Scan for the cell matching the given text and deliver its (X, Y) coordinate at center. 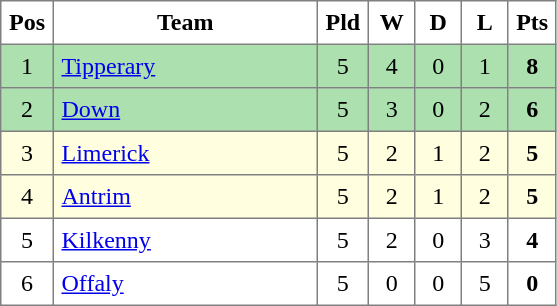
Limerick (185, 153)
Pos (27, 23)
Pld (342, 23)
Team (185, 23)
D (438, 23)
L (484, 23)
Tipperary (185, 66)
W (391, 23)
8 (532, 66)
Pts (532, 23)
Down (185, 110)
Offaly (185, 284)
Antrim (185, 197)
Kilkenny (185, 240)
